For the text-containing cell, return its midpoint in (X, Y) coordinate format. 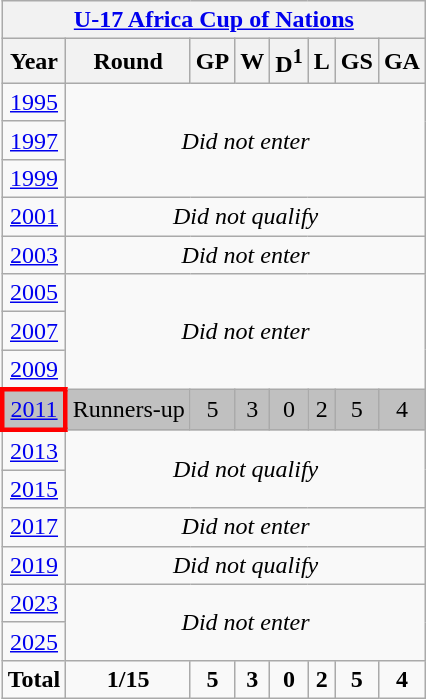
2023 (34, 603)
2003 (34, 255)
2011 (34, 410)
U-17 Africa Cup of Nations (214, 20)
2017 (34, 527)
GA (402, 62)
Runners-up (128, 410)
GP (212, 62)
2025 (34, 641)
1997 (34, 140)
Year (34, 62)
GS (356, 62)
D1 (289, 62)
2019 (34, 565)
Total (34, 679)
1995 (34, 102)
1999 (34, 178)
Round (128, 62)
2015 (34, 489)
1/15 (128, 679)
L (322, 62)
2005 (34, 293)
2013 (34, 450)
2001 (34, 217)
2009 (34, 370)
W (252, 62)
2007 (34, 331)
